Provide the [x, y] coordinate of the cell's center where the given text is located.  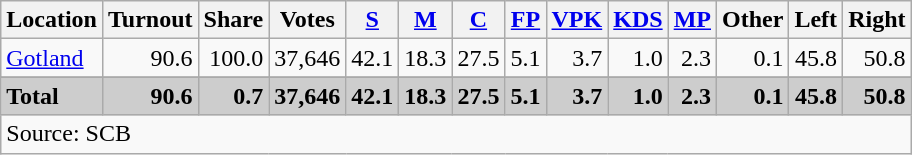
Gotland [52, 58]
Source: SCB [456, 134]
S [372, 20]
Votes [308, 20]
M [426, 20]
Right [877, 20]
Location [52, 20]
VPK [577, 20]
KDS [638, 20]
Share [234, 20]
100.0 [234, 58]
Total [52, 96]
FP [526, 20]
Left [816, 20]
0.7 [234, 96]
MP [692, 20]
Other [753, 20]
C [478, 20]
Turnout [150, 20]
